Locate the cell with the specified text and output its [X, Y] center coordinate. 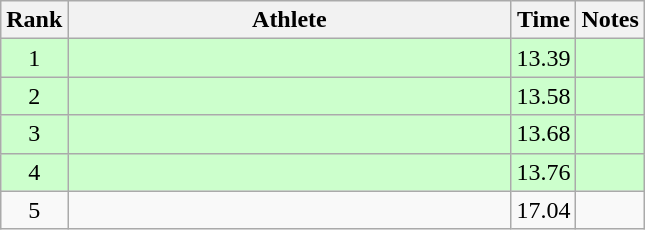
2 [34, 96]
Time [544, 20]
Notes [610, 20]
3 [34, 134]
Rank [34, 20]
17.04 [544, 210]
13.76 [544, 172]
13.58 [544, 96]
Athlete [290, 20]
13.39 [544, 58]
13.68 [544, 134]
5 [34, 210]
4 [34, 172]
1 [34, 58]
